Find where the given text appears and provide that cell's center as (x, y) coordinate. 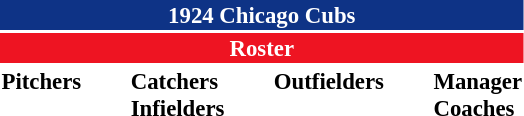
1924 Chicago Cubs (262, 15)
Roster (262, 48)
